For the text-containing cell, return its midpoint in (X, Y) coordinate format. 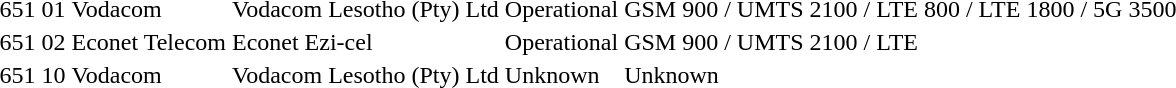
02 (54, 42)
Econet Telecom (148, 42)
Operational (561, 42)
Econet Ezi-cel (365, 42)
